Output the (x, y) coordinate of the center of the cell containing the given text.  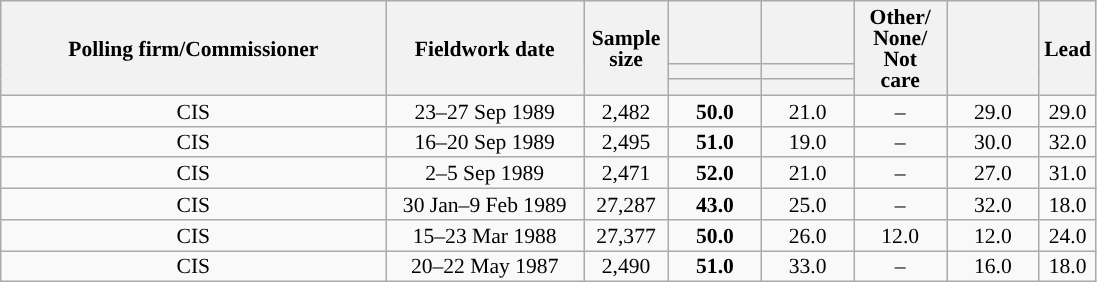
24.0 (1068, 236)
2–5 Sep 1989 (485, 174)
27,287 (626, 204)
30 Jan–9 Feb 1989 (485, 204)
2,495 (626, 142)
26.0 (808, 236)
2,482 (626, 110)
43.0 (716, 204)
Other/None/Notcare (900, 48)
27,377 (626, 236)
2,490 (626, 266)
Fieldwork date (485, 48)
30.0 (992, 142)
19.0 (808, 142)
52.0 (716, 174)
Sample size (626, 48)
Lead (1068, 48)
16.0 (992, 266)
25.0 (808, 204)
27.0 (992, 174)
33.0 (808, 266)
16–20 Sep 1989 (485, 142)
Polling firm/Commissioner (194, 48)
15–23 Mar 1988 (485, 236)
23–27 Sep 1989 (485, 110)
31.0 (1068, 174)
2,471 (626, 174)
20–22 May 1987 (485, 266)
